For the text-containing cell, return its midpoint in [x, y] coordinate format. 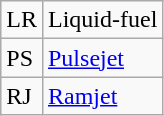
Liquid-fuel [102, 20]
RJ [22, 96]
LR [22, 20]
Pulsejet [102, 58]
Ramjet [102, 96]
PS [22, 58]
